Detect which cell encompasses the target text, then output its [X, Y] center coordinate. 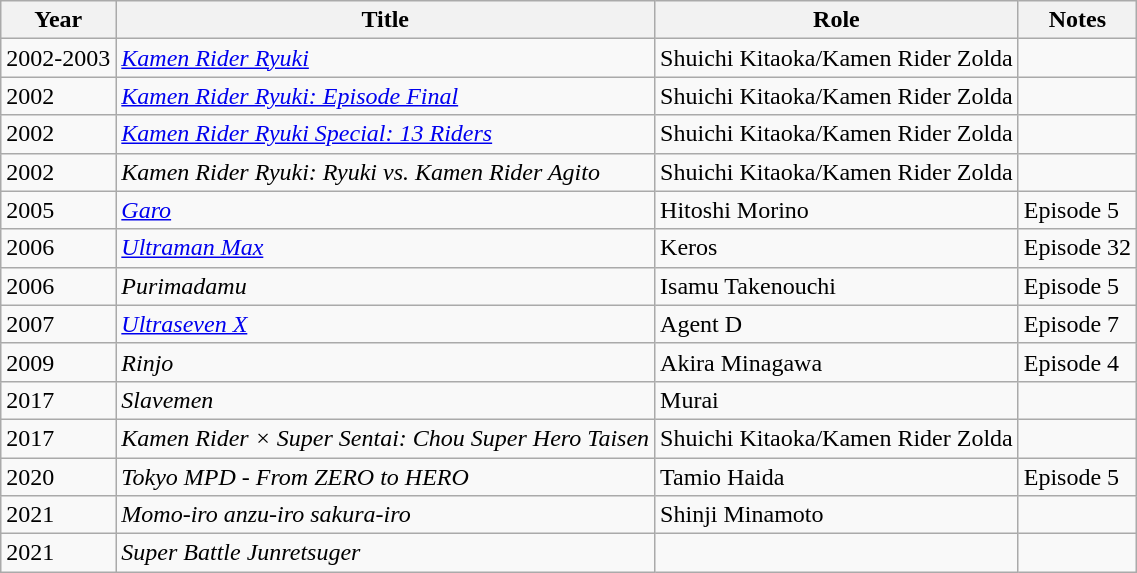
Shinji Minamoto [837, 515]
2020 [58, 477]
Kamen Rider Ryuki Special: 13 Riders [386, 134]
2007 [58, 324]
Murai [837, 400]
Keros [837, 248]
Isamu Takenouchi [837, 286]
Ultraseven X [386, 324]
Kamen Rider Ryuki: Episode Final [386, 96]
Super Battle Junretsuger [386, 553]
Episode 7 [1077, 324]
Purimadamu [386, 286]
Tokyo MPD - From ZERO to HERO [386, 477]
Title [386, 20]
Rinjo [386, 362]
Role [837, 20]
Year [58, 20]
Kamen Rider Ryuki: Ryuki vs. Kamen Rider Agito [386, 172]
Kamen Rider Ryuki [386, 58]
2002-2003 [58, 58]
2005 [58, 210]
Episode 4 [1077, 362]
Notes [1077, 20]
Kamen Rider × Super Sentai: Chou Super Hero Taisen [386, 438]
Hitoshi Morino [837, 210]
Akira Minagawa [837, 362]
Agent D [837, 324]
Tamio Haida [837, 477]
Garo [386, 210]
Slavemen [386, 400]
Episode 32 [1077, 248]
Momo-iro anzu-iro sakura-iro [386, 515]
2009 [58, 362]
Ultraman Max [386, 248]
